Find where the given text appears and provide that cell's center as (x, y) coordinate. 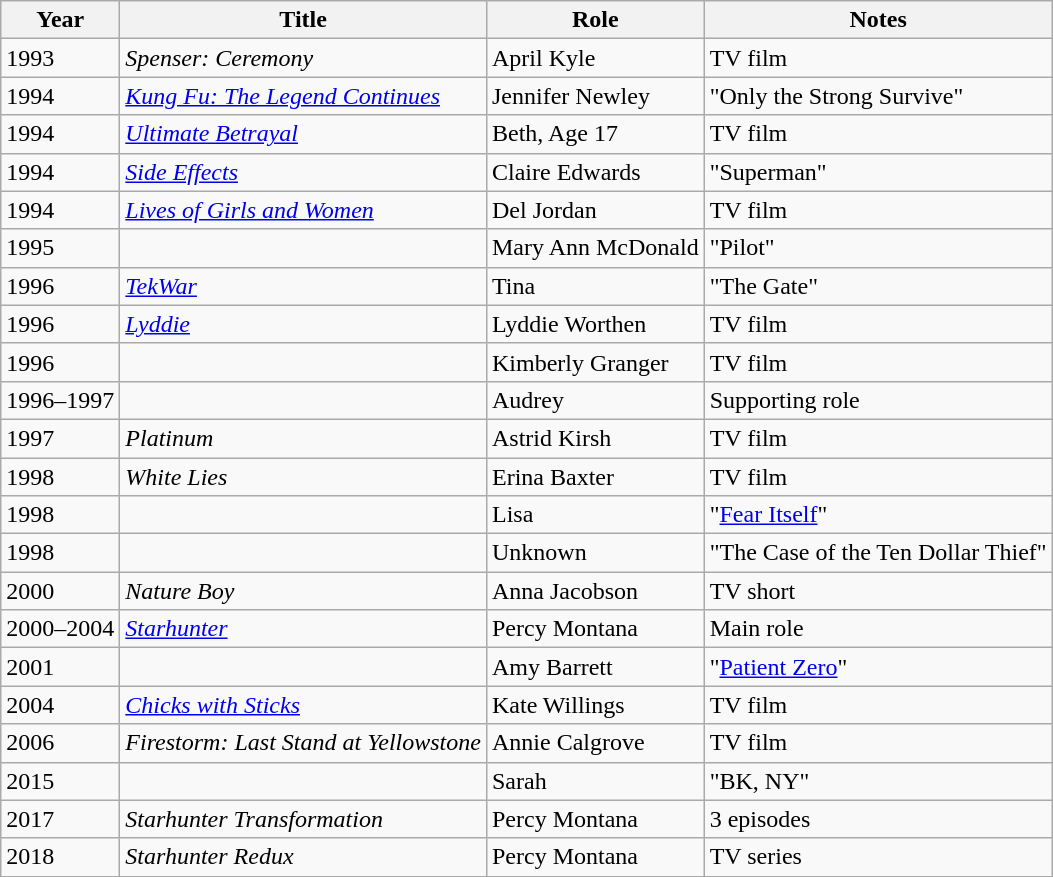
Lyddie Worthen (595, 324)
Unknown (595, 553)
"Patient Zero" (878, 667)
Nature Boy (304, 591)
Tina (595, 286)
Annie Calgrove (595, 743)
3 episodes (878, 819)
Chicks with Sticks (304, 705)
Starhunter (304, 629)
2018 (60, 857)
Anna Jacobson (595, 591)
"Fear Itself" (878, 515)
1996–1997 (60, 400)
Jennifer Newley (595, 96)
Starhunter Transformation (304, 819)
2006 (60, 743)
Ultimate Betrayal (304, 134)
Supporting role (878, 400)
Audrey (595, 400)
Firestorm: Last Stand at Yellowstone (304, 743)
"Only the Strong Survive" (878, 96)
Year (60, 20)
Erina Baxter (595, 477)
Role (595, 20)
2001 (60, 667)
2000 (60, 591)
Starhunter Redux (304, 857)
Amy Barrett (595, 667)
"The Gate" (878, 286)
"Pilot" (878, 248)
Beth, Age 17 (595, 134)
Mary Ann McDonald (595, 248)
2017 (60, 819)
Del Jordan (595, 210)
TV series (878, 857)
1997 (60, 438)
Lyddie (304, 324)
Kung Fu: The Legend Continues (304, 96)
1993 (60, 58)
Spenser: Ceremony (304, 58)
"BK, NY" (878, 781)
Kimberly Granger (595, 362)
Main role (878, 629)
Side Effects (304, 172)
Sarah (595, 781)
"Superman" (878, 172)
TekWar (304, 286)
Astrid Kirsh (595, 438)
TV short (878, 591)
April Kyle (595, 58)
Claire Edwards (595, 172)
Platinum (304, 438)
1995 (60, 248)
Notes (878, 20)
Title (304, 20)
Lisa (595, 515)
White Lies (304, 477)
Lives of Girls and Women (304, 210)
"The Case of the Ten Dollar Thief" (878, 553)
2015 (60, 781)
2000–2004 (60, 629)
2004 (60, 705)
Kate Willings (595, 705)
